Scan for the cell matching the given text and deliver its [x, y] coordinate at center. 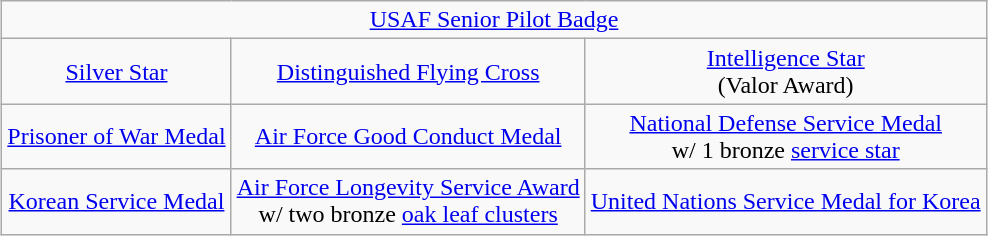
Prisoner of War Medal [116, 136]
Korean Service Medal [116, 202]
Air Force Good Conduct Medal [408, 136]
Distinguished Flying Cross [408, 72]
Silver Star [116, 72]
United Nations Service Medal for Korea [786, 202]
USAF Senior Pilot Badge [494, 20]
Air Force Longevity Service Awardw/ two bronze oak leaf clusters [408, 202]
National Defense Service Medalw/ 1 bronze service star [786, 136]
Intelligence Star(Valor Award) [786, 72]
